For the text-containing cell, return its midpoint in (X, Y) coordinate format. 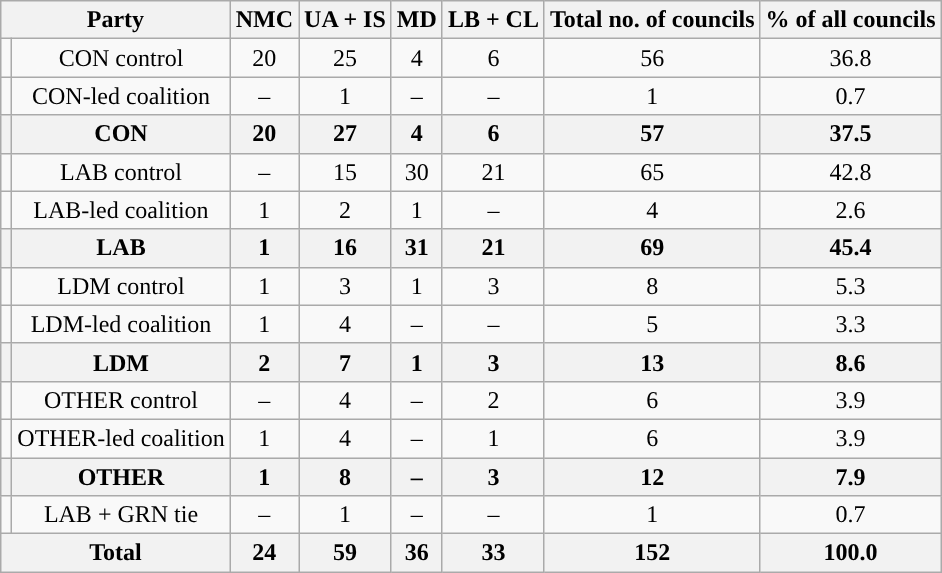
33 (493, 553)
LAB (121, 248)
12 (652, 477)
8.6 (850, 362)
31 (416, 248)
LDM (121, 362)
CON-led coalition (121, 96)
42.8 (850, 172)
2.6 (850, 210)
59 (346, 553)
OTHER-led coalition (121, 438)
NMC (264, 20)
LAB-led coalition (121, 210)
7 (346, 362)
LAB control (121, 172)
27 (346, 134)
LB + CL (493, 20)
3.3 (850, 324)
MD (416, 20)
OTHER control (121, 400)
UA + IS (346, 20)
57 (652, 134)
Total (116, 553)
5.3 (850, 286)
CON (121, 134)
36 (416, 553)
CON control (121, 58)
7.9 (850, 477)
15 (346, 172)
100.0 (850, 553)
37.5 (850, 134)
% of all councils (850, 20)
152 (652, 553)
30 (416, 172)
69 (652, 248)
16 (346, 248)
5 (652, 324)
13 (652, 362)
45.4 (850, 248)
56 (652, 58)
36.8 (850, 58)
24 (264, 553)
LDM-led coalition (121, 324)
65 (652, 172)
LDM control (121, 286)
OTHER (121, 477)
Party (116, 20)
25 (346, 58)
LAB + GRN tie (121, 515)
Total no. of councils (652, 20)
